Determine the [x, y] coordinate at the center of the cell enclosing the given text.  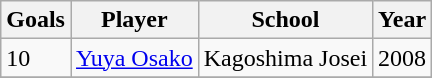
Yuya Osako [134, 58]
Goals [36, 20]
School [285, 20]
Year [402, 20]
10 [36, 58]
2008 [402, 58]
Player [134, 20]
Kagoshima Josei [285, 58]
